Search for the cell housing the specified text and yield its [x, y] center coordinate. 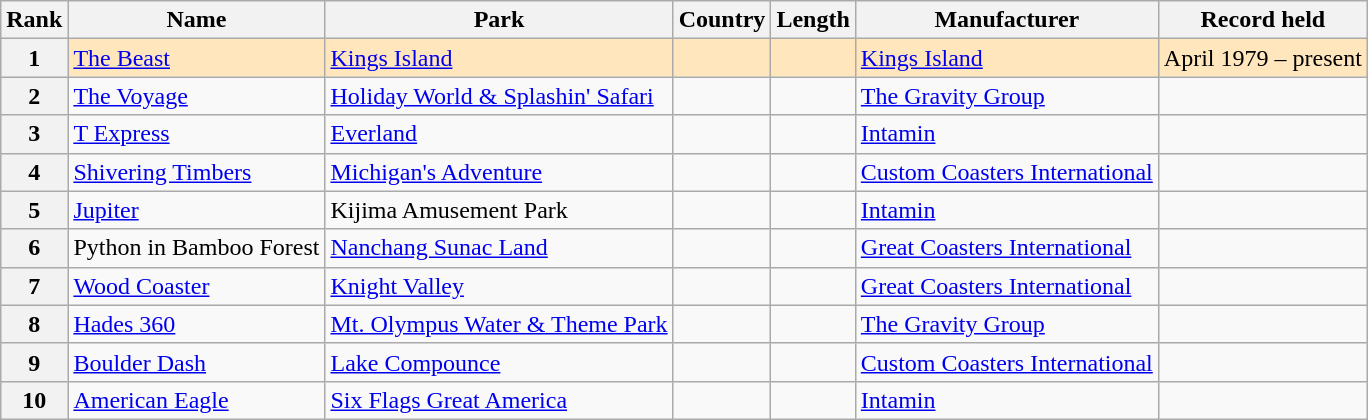
9 [34, 362]
1 [34, 58]
American Eagle [196, 400]
Name [196, 20]
Shivering Timbers [196, 172]
The Voyage [196, 96]
2 [34, 96]
Rank [34, 20]
T Express [196, 134]
Country [722, 20]
6 [34, 248]
7 [34, 286]
April 1979 – present [1262, 58]
Jupiter [196, 210]
Everland [499, 134]
Boulder Dash [196, 362]
Hades 360 [196, 324]
3 [34, 134]
Park [499, 20]
Michigan's Adventure [499, 172]
Nanchang Sunac Land [499, 248]
4 [34, 172]
10 [34, 400]
Lake Compounce [499, 362]
Knight Valley [499, 286]
Record held [1262, 20]
5 [34, 210]
Python in Bamboo Forest [196, 248]
Six Flags Great America [499, 400]
Holiday World & Splashin' Safari [499, 96]
8 [34, 324]
Length [813, 20]
Manufacturer [1006, 20]
Wood Coaster [196, 286]
Kijima Amusement Park [499, 210]
The Beast [196, 58]
Mt. Olympus Water & Theme Park [499, 324]
